For the text-containing cell, return its midpoint in (x, y) coordinate format. 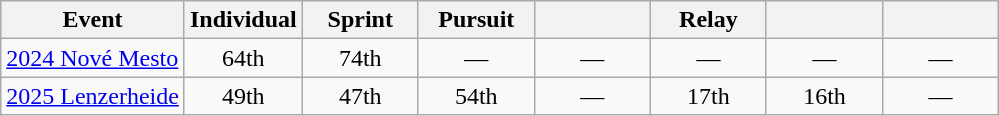
2025 Lenzerheide (93, 96)
49th (243, 96)
64th (243, 58)
2024 Nové Mesto (93, 58)
Individual (243, 20)
Relay (708, 20)
74th (360, 58)
47th (360, 96)
Event (93, 20)
54th (476, 96)
17th (708, 96)
Pursuit (476, 20)
Sprint (360, 20)
16th (824, 96)
